Identify which cell holds the provided text, then report its (x, y) central coordinate. 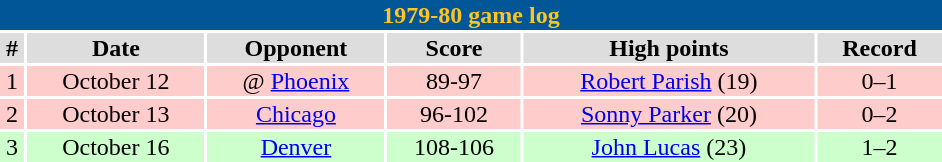
89-97 (454, 81)
John Lucas (23) (669, 147)
Date (116, 48)
Record (880, 48)
1979-80 game log (471, 15)
108-106 (454, 147)
0–1 (880, 81)
Denver (296, 147)
96-102 (454, 114)
Score (454, 48)
3 (12, 147)
@ Phoenix (296, 81)
Sonny Parker (20) (669, 114)
1–2 (880, 147)
Chicago (296, 114)
2 (12, 114)
October 16 (116, 147)
High points (669, 48)
October 12 (116, 81)
1 (12, 81)
October 13 (116, 114)
Opponent (296, 48)
0–2 (880, 114)
# (12, 48)
Robert Parish (19) (669, 81)
